For the text-containing cell, return its midpoint in (X, Y) coordinate format. 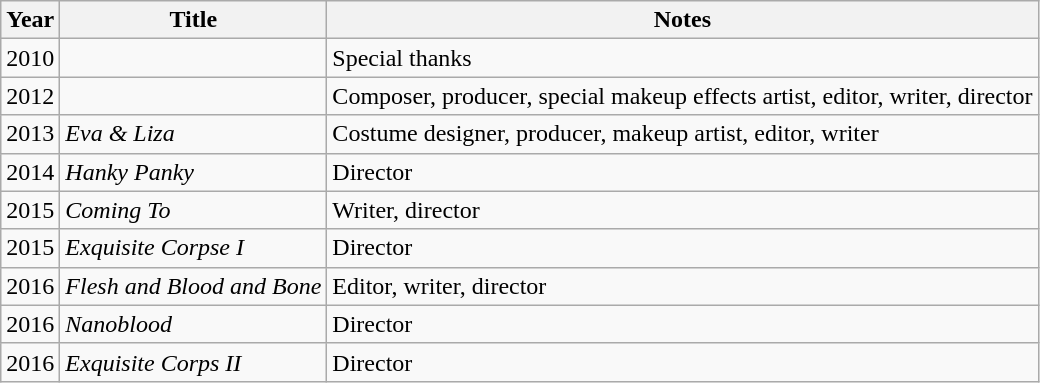
Year (30, 20)
Hanky Panky (194, 172)
Exquisite Corps II (194, 362)
Notes (682, 20)
Nanoblood (194, 324)
Writer, director (682, 210)
2010 (30, 58)
2014 (30, 172)
Title (194, 20)
2012 (30, 96)
Flesh and Blood and Bone (194, 286)
Eva & Liza (194, 134)
Special thanks (682, 58)
2013 (30, 134)
Costume designer, producer, makeup artist, editor, writer (682, 134)
Editor, writer, director (682, 286)
Composer, producer, special makeup effects artist, editor, writer, director (682, 96)
Exquisite Corpse I (194, 248)
Coming To (194, 210)
